Detect which cell encompasses the target text, then output its (X, Y) center coordinate. 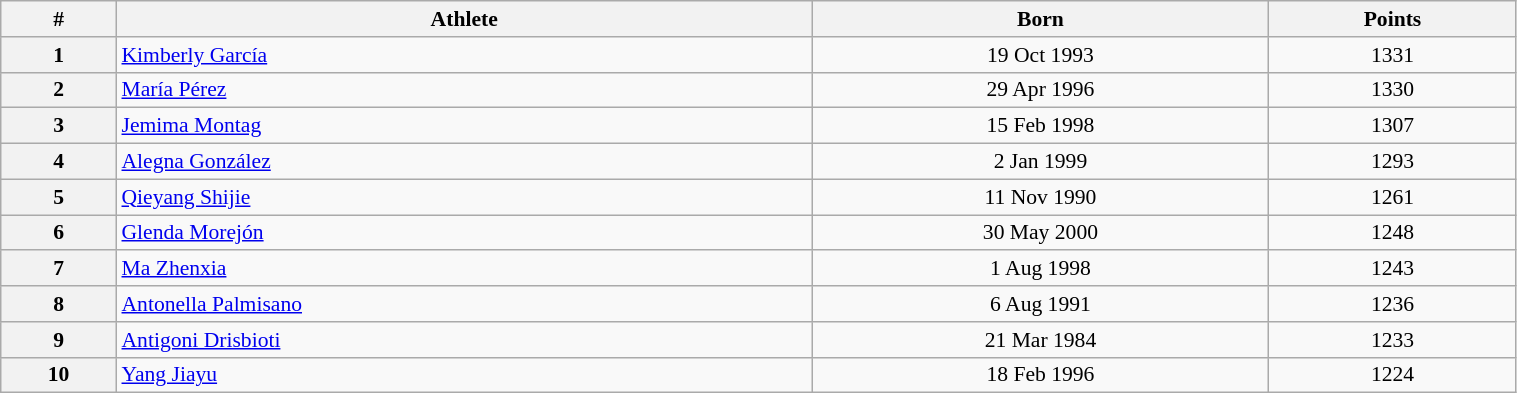
2 Jan 1999 (1040, 162)
1233 (1392, 340)
Born (1040, 19)
Alegna González (464, 162)
1307 (1392, 126)
3 (59, 126)
Antonella Palmisano (464, 304)
4 (59, 162)
19 Oct 1993 (1040, 55)
15 Feb 1998 (1040, 126)
1224 (1392, 375)
Athlete (464, 19)
30 May 2000 (1040, 233)
1330 (1392, 90)
Antigoni Drisbioti (464, 340)
1261 (1392, 197)
1331 (1392, 55)
6 Aug 1991 (1040, 304)
6 (59, 233)
Kimberly García (464, 55)
9 (59, 340)
21 Mar 1984 (1040, 340)
1248 (1392, 233)
Ma Zhenxia (464, 269)
8 (59, 304)
5 (59, 197)
7 (59, 269)
1 (59, 55)
Points (1392, 19)
María Pérez (464, 90)
1 Aug 1998 (1040, 269)
1243 (1392, 269)
Glenda Morejón (464, 233)
1236 (1392, 304)
Yang Jiayu (464, 375)
18 Feb 1996 (1040, 375)
2 (59, 90)
Jemima Montag (464, 126)
1293 (1392, 162)
Qieyang Shijie (464, 197)
10 (59, 375)
29 Apr 1996 (1040, 90)
11 Nov 1990 (1040, 197)
# (59, 19)
